Provide the [X, Y] coordinate of the cell's center where the given text is located.  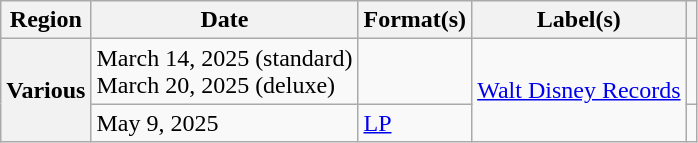
Region [46, 20]
Date [224, 20]
LP [415, 123]
Format(s) [415, 20]
May 9, 2025 [224, 123]
Label(s) [579, 20]
March 14, 2025 (standard)March 20, 2025 (deluxe) [224, 72]
Various [46, 90]
Walt Disney Records [579, 90]
